From the cell containing the given text, extract its center point as (X, Y) coordinate. 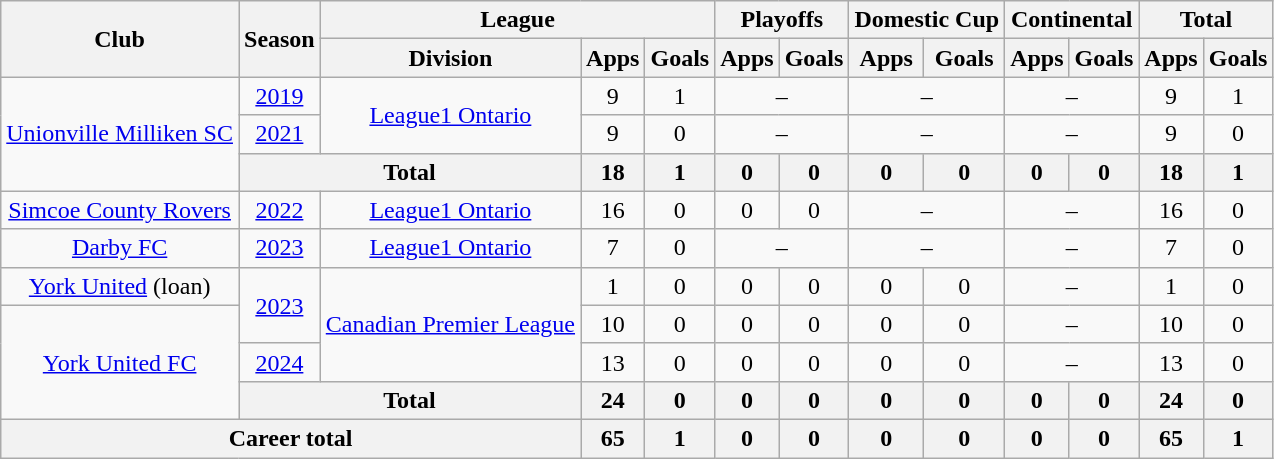
Playoffs (782, 20)
Season (279, 39)
York United FC (120, 362)
Career total (291, 438)
Club (120, 39)
Darby FC (120, 248)
Domestic Cup (927, 20)
2024 (279, 362)
Unionville Milliken SC (120, 134)
York United (loan) (120, 286)
Simcoe County Rovers (120, 210)
Division (450, 58)
League (517, 20)
Canadian Premier League (450, 324)
2019 (279, 96)
2022 (279, 210)
Continental (1072, 20)
2021 (279, 134)
